Extract the [x, y] coordinate from the center of the cell holding the provided text.  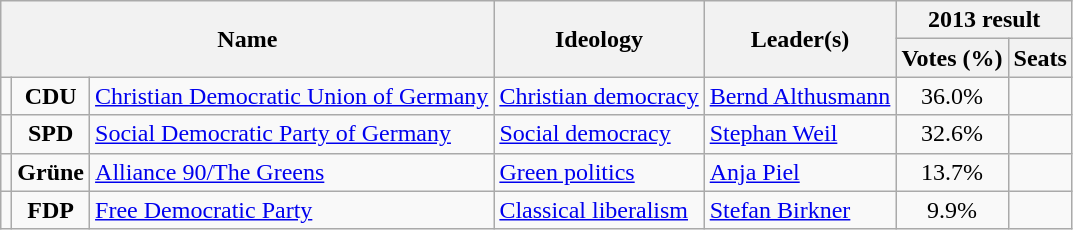
Green politics [599, 172]
Christian democracy [599, 96]
13.7% [952, 172]
Social democracy [599, 134]
36.0% [952, 96]
Bernd Althusmann [800, 96]
Free Democratic Party [292, 210]
Name [248, 39]
CDU [51, 96]
FDP [51, 210]
Stefan Birkner [800, 210]
Alliance 90/The Greens [292, 172]
Stephan Weil [800, 134]
32.6% [952, 134]
Christian Democratic Union of Germany [292, 96]
Social Democratic Party of Germany [292, 134]
SPD [51, 134]
Grüne [51, 172]
9.9% [952, 210]
Ideology [599, 39]
Classical liberalism [599, 210]
Seats [1040, 58]
Leader(s) [800, 39]
Votes (%) [952, 58]
2013 result [984, 20]
Anja Piel [800, 172]
